Pinpoint the cell where the given text exists, returning its [X, Y] midpoint coordinate. 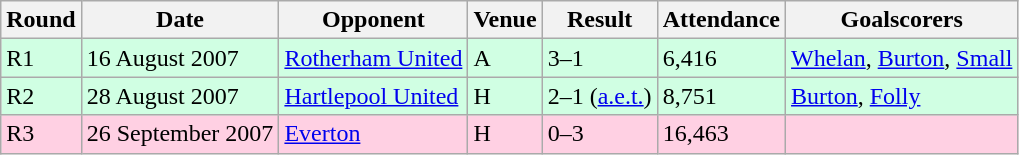
2–1 (a.e.t.) [600, 96]
Goalscorers [902, 20]
Date [180, 20]
R2 [41, 96]
0–3 [600, 134]
Burton, Folly [902, 96]
Round [41, 20]
Opponent [374, 20]
26 September 2007 [180, 134]
A [505, 58]
Result [600, 20]
6,416 [721, 58]
28 August 2007 [180, 96]
Attendance [721, 20]
Venue [505, 20]
16 August 2007 [180, 58]
Hartlepool United [374, 96]
Everton [374, 134]
Whelan, Burton, Small [902, 58]
3–1 [600, 58]
R3 [41, 134]
8,751 [721, 96]
R1 [41, 58]
16,463 [721, 134]
Rotherham United [374, 58]
